From the cell containing the given text, extract its center point as [x, y] coordinate. 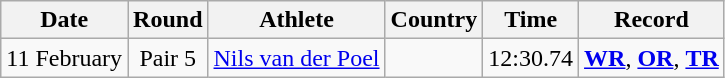
Date [64, 20]
Country [434, 20]
WR, OR, TR [652, 58]
11 February [64, 58]
Time [531, 20]
12:30.74 [531, 58]
Nils van der Poel [296, 58]
Round [168, 20]
Record [652, 20]
Pair 5 [168, 58]
Athlete [296, 20]
